Search for the cell housing the specified text and yield its (X, Y) center coordinate. 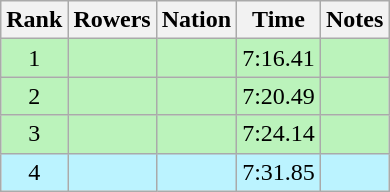
3 (34, 134)
7:20.49 (279, 96)
7:31.85 (279, 172)
2 (34, 96)
Rowers (112, 20)
1 (34, 58)
Nation (196, 20)
Rank (34, 20)
7:24.14 (279, 134)
4 (34, 172)
Time (279, 20)
7:16.41 (279, 58)
Notes (354, 20)
